Extract the [X, Y] coordinate from the center of the cell holding the provided text.  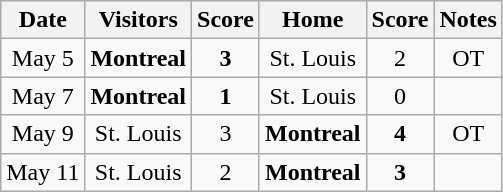
4 [400, 134]
Date [43, 20]
0 [400, 96]
May 11 [43, 172]
Home [312, 20]
Visitors [138, 20]
1 [226, 96]
May 9 [43, 134]
May 7 [43, 96]
May 5 [43, 58]
Notes [468, 20]
